Capture the cell that displays the provided text and extract its [X, Y] central coordinate. 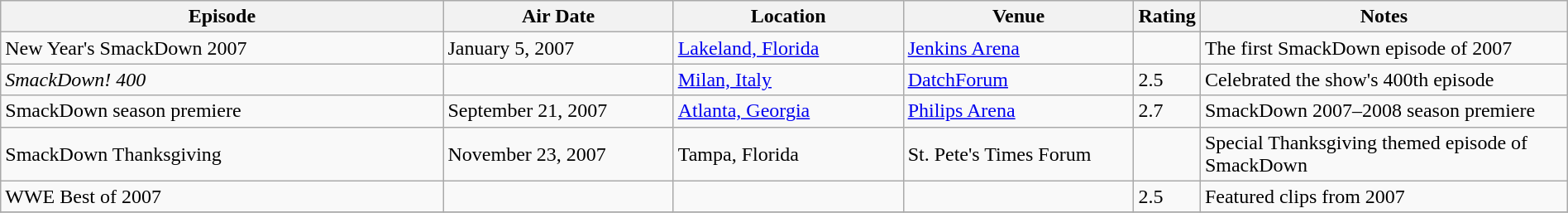
New Year's SmackDown 2007 [222, 48]
Air Date [558, 17]
SmackDown season premiere [222, 111]
DatchForum [1019, 80]
SmackDown Thanksgiving [222, 154]
Philips Arena [1019, 111]
Notes [1384, 17]
Rating [1167, 17]
Milan, Italy [788, 80]
SmackDown 2007–2008 season premiere [1384, 111]
The first SmackDown episode of 2007 [1384, 48]
Lakeland, Florida [788, 48]
SmackDown! 400 [222, 80]
November 23, 2007 [558, 154]
WWE Best of 2007 [222, 196]
2.7 [1167, 111]
Featured clips from 2007 [1384, 196]
Venue [1019, 17]
Special Thanksgiving themed episode of SmackDown [1384, 154]
Celebrated the show's 400th episode [1384, 80]
January 5, 2007 [558, 48]
Location [788, 17]
Jenkins Arena [1019, 48]
Episode [222, 17]
September 21, 2007 [558, 111]
Atlanta, Georgia [788, 111]
Tampa, Florida [788, 154]
St. Pete's Times Forum [1019, 154]
